Scan for the cell matching the given text and deliver its [x, y] coordinate at center. 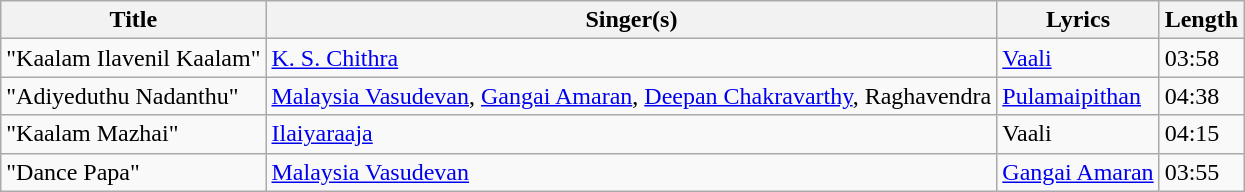
"Dance Papa" [134, 172]
Singer(s) [632, 20]
Lyrics [1078, 20]
04:38 [1201, 96]
Pulamaipithan [1078, 96]
Gangai Amaran [1078, 172]
"Kaalam Ilavenil Kaalam" [134, 58]
Malaysia Vasudevan [632, 172]
"Adiyeduthu Nadanthu" [134, 96]
Malaysia Vasudevan, Gangai Amaran, Deepan Chakravarthy, Raghavendra [632, 96]
Ilaiyaraaja [632, 134]
Title [134, 20]
"Kaalam Mazhai" [134, 134]
03:55 [1201, 172]
04:15 [1201, 134]
03:58 [1201, 58]
K. S. Chithra [632, 58]
Length [1201, 20]
